Return the (x, y) coordinate for the center point of the cell that contains the specified text.  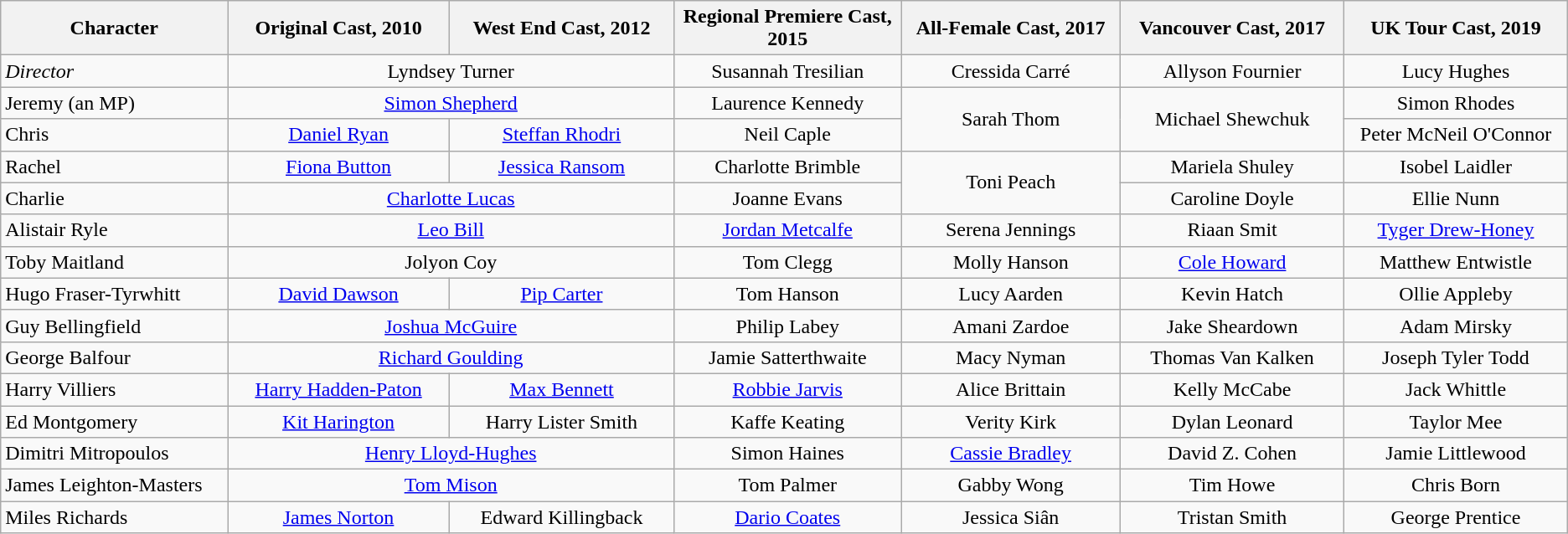
Tom Clegg (787, 262)
Tim Howe (1231, 485)
Regional Premiere Cast, 2015 (787, 28)
Isobel Laidler (1456, 167)
Cressida Carré (1011, 71)
Susannah Tresilian (787, 71)
Joseph Tyler Todd (1456, 357)
Rachel (114, 167)
Gabby Wong (1011, 485)
Kelly McCabe (1231, 389)
Kit Harington (338, 421)
Charlie (114, 198)
Max Bennett (561, 389)
Tom Hanson (787, 294)
David Dawson (338, 294)
Tom Palmer (787, 485)
West End Cast, 2012 (561, 28)
Original Cast, 2010 (338, 28)
Harry Lister Smith (561, 421)
Jake Sheardown (1231, 326)
Adam Mirsky (1456, 326)
Thomas Van Kalken (1231, 357)
Steffan Rhodri (561, 135)
Fiona Button (338, 167)
Chris (114, 135)
Verity Kirk (1011, 421)
Neil Caple (787, 135)
Director (114, 71)
Robbie Jarvis (787, 389)
Jessica Siân (1011, 517)
Michael Shewchuk (1231, 119)
David Z. Cohen (1231, 454)
Jack Whittle (1456, 389)
Joanne Evans (787, 198)
Mariela Shuley (1231, 167)
Daniel Ryan (338, 135)
Hugo Fraser-Tyrwhitt (114, 294)
Charlotte Brimble (787, 167)
Guy Bellingfield (114, 326)
Ollie Appleby (1456, 294)
Riaan Smit (1231, 230)
Vancouver Cast, 2017 (1231, 28)
Dimitri Mitropoulos (114, 454)
Tyger Drew-Honey (1456, 230)
Leo Bill (451, 230)
Toni Peach (1011, 182)
Simon Rhodes (1456, 103)
Peter McNeil O'Connor (1456, 135)
All-Female Cast, 2017 (1011, 28)
Jamie Littlewood (1456, 454)
Jamie Satterthwaite (787, 357)
Henry Lloyd-Hughes (451, 454)
Tristan Smith (1231, 517)
Alice Brittain (1011, 389)
Character (114, 28)
Kaffe Keating (787, 421)
Jessica Ransom (561, 167)
Ellie Nunn (1456, 198)
Philip Labey (787, 326)
Molly Hanson (1011, 262)
Charlotte Lucas (451, 198)
James Norton (338, 517)
Alistair Ryle (114, 230)
Lucy Hughes (1456, 71)
Dylan Leonard (1231, 421)
Lyndsey Turner (451, 71)
Ed Montgomery (114, 421)
UK Tour Cast, 2019 (1456, 28)
Caroline Doyle (1231, 198)
Dario Coates (787, 517)
James Leighton-Masters (114, 485)
Simon Haines (787, 454)
Jeremy (an MP) (114, 103)
Cole Howard (1231, 262)
Macy Nyman (1011, 357)
Sarah Thom (1011, 119)
Jordan Metcalfe (787, 230)
Harry Villiers (114, 389)
George Prentice (1456, 517)
Tom Mison (451, 485)
Serena Jennings (1011, 230)
Miles Richards (114, 517)
George Balfour (114, 357)
Lucy Aarden (1011, 294)
Jolyon Coy (451, 262)
Joshua McGuire (451, 326)
Harry Hadden-Paton (338, 389)
Simon Shepherd (451, 103)
Chris Born (1456, 485)
Kevin Hatch (1231, 294)
Toby Maitland (114, 262)
Laurence Kennedy (787, 103)
Richard Goulding (451, 357)
Allyson Fournier (1231, 71)
Cassie Bradley (1011, 454)
Pip Carter (561, 294)
Edward Killingback (561, 517)
Amani Zardoe (1011, 326)
Matthew Entwistle (1456, 262)
Taylor Mee (1456, 421)
